Locate the cell with the specified text and output its (x, y) center coordinate. 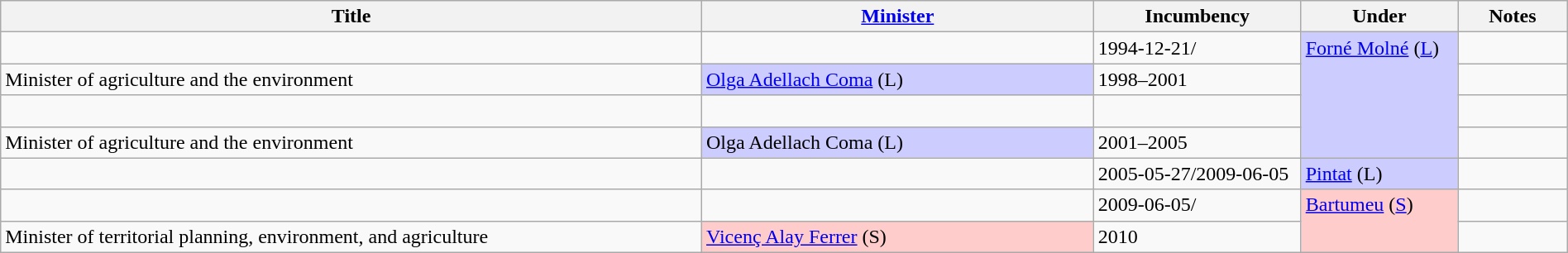
Pintat (L) (1379, 174)
1994-12-21/ (1198, 48)
Minister of territorial planning, environment, and agriculture (351, 236)
1998–2001 (1198, 79)
2005-05-27/2009-06-05 (1198, 174)
Vicenç Alay Ferrer (S) (898, 236)
2001–2005 (1198, 142)
Incumbency (1198, 17)
Under (1379, 17)
Minister (898, 17)
Bartumeu (S) (1379, 221)
2010 (1198, 236)
Forné Molné (L) (1379, 95)
Title (351, 17)
Notes (1513, 17)
2009-06-05/ (1198, 205)
